Scan for the cell matching the given text and deliver its (x, y) coordinate at center. 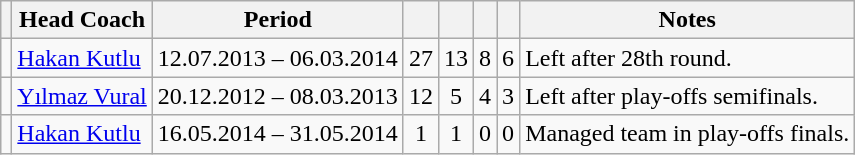
13 (456, 58)
4 (484, 96)
8 (484, 58)
12 (420, 96)
3 (508, 96)
6 (508, 58)
Managed team in play-offs finals. (688, 134)
Left after play-offs semifinals. (688, 96)
Head Coach (82, 20)
20.12.2012 – 08.03.2013 (278, 96)
Period (278, 20)
Left after 28th round. (688, 58)
5 (456, 96)
27 (420, 58)
16.05.2014 – 31.05.2014 (278, 134)
12.07.2013 – 06.03.2014 (278, 58)
Notes (688, 20)
Yılmaz Vural (82, 96)
